Provide the (X, Y) coordinate of the cell's center where the given text is located.  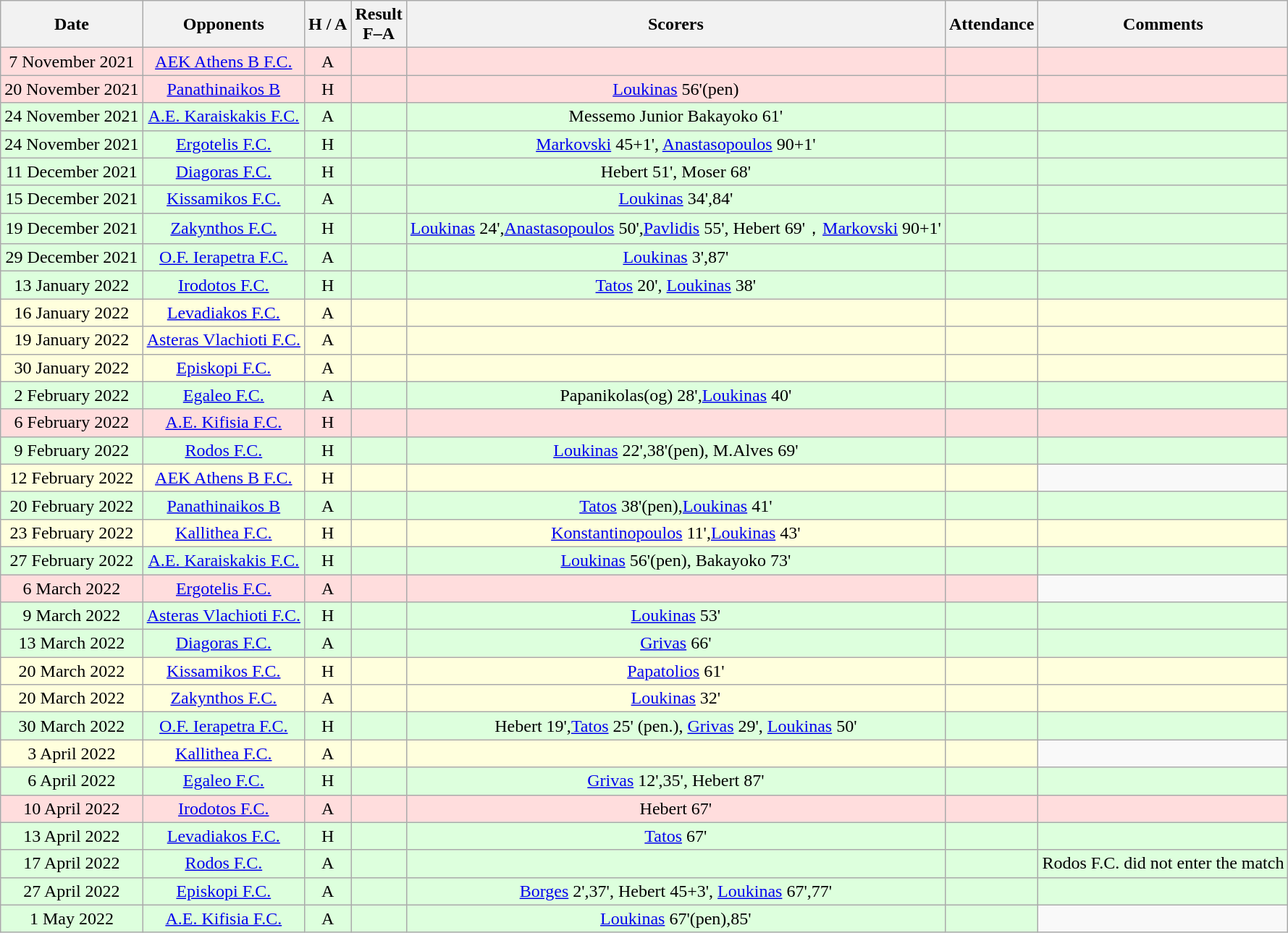
29 December 2021 (72, 258)
Tatos 20', Loukinas 38' (675, 285)
9 February 2022 (72, 450)
20 November 2021 (72, 89)
Comments (1163, 25)
Loukinas 56'(pen) (675, 89)
Opponents (223, 25)
Papanikolas(og) 28',Loukinas 40' (675, 395)
13 March 2022 (72, 643)
10 April 2022 (72, 809)
30 March 2022 (72, 726)
6 February 2022 (72, 423)
Loukinas 53' (675, 616)
Loukinas 24',Anastasopoulos 50',Pavlidis 55', Hebert 69'，Markovski 90+1' (675, 229)
27 April 2022 (72, 891)
9 March 2022 (72, 616)
7 November 2021 (72, 62)
ResultF–A (379, 25)
H / A (327, 25)
Date (72, 25)
30 January 2022 (72, 368)
Hebert 67' (675, 809)
20 February 2022 (72, 505)
Messemo Junior Bakayoko 61' (675, 117)
Loukinas 22',38'(pen), M.Alves 69' (675, 450)
13 April 2022 (72, 836)
Loukinas 3',87' (675, 258)
Loukinas 34',84' (675, 199)
Tatos 38'(pen),Loukinas 41' (675, 505)
19 December 2021 (72, 229)
1 May 2022 (72, 919)
Loukinas 32' (675, 698)
17 April 2022 (72, 864)
2 February 2022 (72, 395)
Loukinas 56'(pen), Bakayoko 73' (675, 560)
13 January 2022 (72, 285)
6 April 2022 (72, 781)
23 February 2022 (72, 533)
Hebert 51', Moser 68' (675, 172)
15 December 2021 (72, 199)
Markovski 45+1', Anastasopoulos 90+1' (675, 144)
6 March 2022 (72, 588)
Attendance (991, 25)
16 January 2022 (72, 313)
Konstantinopoulos 11',Loukinas 43' (675, 533)
Grivas 66' (675, 643)
Tatos 67' (675, 836)
3 April 2022 (72, 753)
Papatolios 61' (675, 671)
Loukinas 67'(pen),85' (675, 919)
Grivas 12',35', Hebert 87' (675, 781)
Hebert 19',Tatos 25' (pen.), Grivas 29', Loukinas 50' (675, 726)
11 December 2021 (72, 172)
Scorers (675, 25)
27 February 2022 (72, 560)
Rodos F.C. did not enter the match (1163, 864)
12 February 2022 (72, 478)
Borges 2',37', Hebert 45+3', Loukinas 67',77' (675, 891)
19 January 2022 (72, 340)
